Return the (X, Y) coordinate for the center point of the cell that contains the specified text.  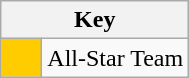
Key (95, 20)
All-Star Team (116, 58)
